Identify which cell holds the provided text, then report its [X, Y] central coordinate. 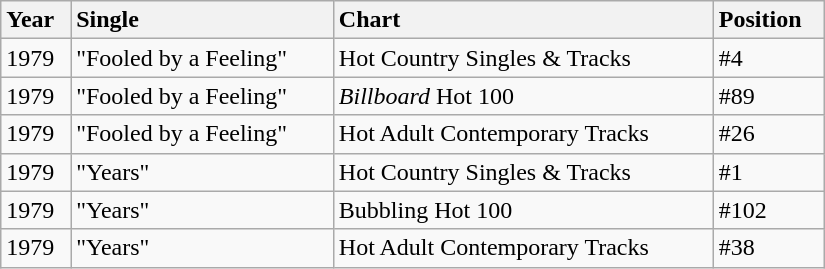
#1 [768, 172]
#38 [768, 248]
Bubbling Hot 100 [523, 210]
#89 [768, 96]
#102 [768, 210]
Single [202, 20]
#4 [768, 58]
#26 [768, 134]
Year [36, 20]
Billboard Hot 100 [523, 96]
Chart [523, 20]
Position [768, 20]
